Identify which cell holds the provided text, then report its [x, y] central coordinate. 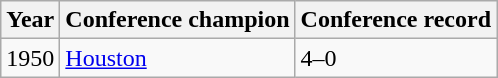
1950 [30, 58]
Year [30, 20]
4–0 [396, 58]
Conference record [396, 20]
Houston [178, 58]
Conference champion [178, 20]
